Scan for the cell matching the given text and deliver its [x, y] coordinate at center. 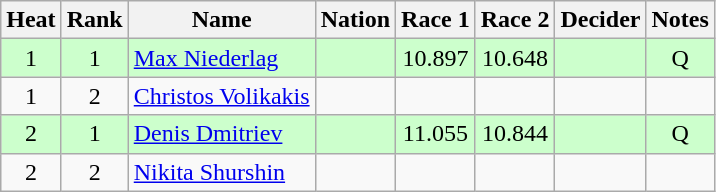
10.844 [515, 134]
Notes [680, 20]
Race 2 [515, 20]
Nikita Shurshin [222, 172]
Denis Dmitriev [222, 134]
Rank [94, 20]
Race 1 [436, 20]
Nation [355, 20]
11.055 [436, 134]
10.648 [515, 58]
Christos Volikakis [222, 96]
Heat [31, 20]
10.897 [436, 58]
Decider [600, 20]
Name [222, 20]
Max Niederlag [222, 58]
